For the text-containing cell, return its midpoint in (x, y) coordinate format. 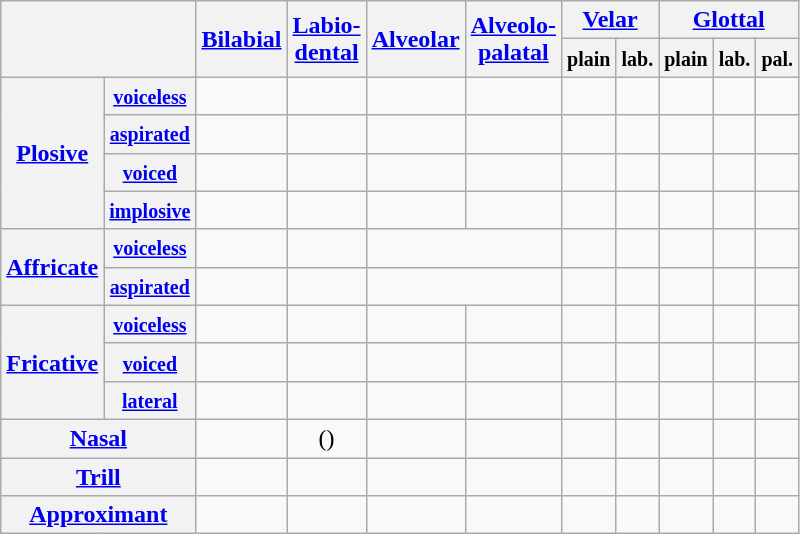
lateral (150, 400)
Nasal (98, 438)
pal. (778, 58)
Fricative (52, 362)
implosive (150, 210)
Trill (98, 477)
Alveolo-palatal (513, 39)
Affricate (52, 267)
Alveolar (416, 39)
Bilabial (242, 39)
Approximant (98, 515)
Labio-dental (326, 39)
Glottal (729, 20)
Velar (610, 20)
() (326, 438)
Plosive (52, 153)
